From the cell containing the given text, extract its center point as (x, y) coordinate. 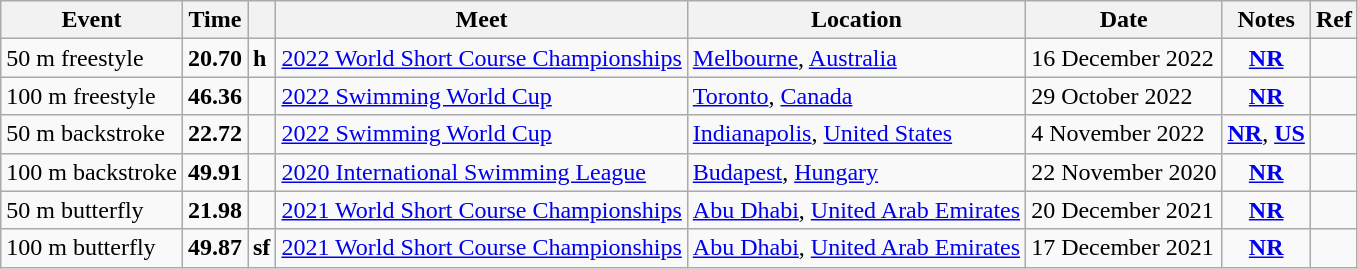
Ref (1334, 20)
21.98 (214, 210)
Indianapolis, United States (856, 134)
Toronto, Canada (856, 96)
50 m butterfly (92, 210)
Notes (1266, 20)
NR, US (1266, 134)
Meet (482, 20)
h (262, 58)
Date (1124, 20)
4 November 2022 (1124, 134)
20 December 2021 (1124, 210)
50 m backstroke (92, 134)
2020 International Swimming League (482, 172)
Budapest, Hungary (856, 172)
22 November 2020 (1124, 172)
29 October 2022 (1124, 96)
Time (214, 20)
Melbourne, Australia (856, 58)
100 m freestyle (92, 96)
50 m freestyle (92, 58)
46.36 (214, 96)
22.72 (214, 134)
20.70 (214, 58)
Location (856, 20)
sf (262, 248)
17 December 2021 (1124, 248)
49.91 (214, 172)
100 m backstroke (92, 172)
Event (92, 20)
49.87 (214, 248)
16 December 2022 (1124, 58)
100 m butterfly (92, 248)
2022 World Short Course Championships (482, 58)
